For the text-containing cell, return its midpoint in (x, y) coordinate format. 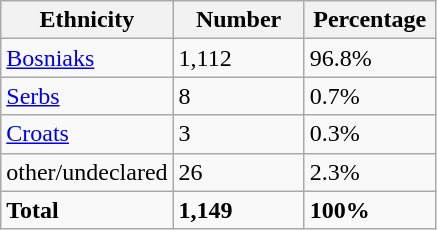
0.7% (370, 96)
3 (238, 134)
Percentage (370, 20)
0.3% (370, 134)
96.8% (370, 58)
other/undeclared (87, 172)
100% (370, 210)
Number (238, 20)
2.3% (370, 172)
Serbs (87, 96)
8 (238, 96)
Bosniaks (87, 58)
Total (87, 210)
Croats (87, 134)
Ethnicity (87, 20)
1,112 (238, 58)
26 (238, 172)
1,149 (238, 210)
